Return [X, Y] of the center of cell containing provided text 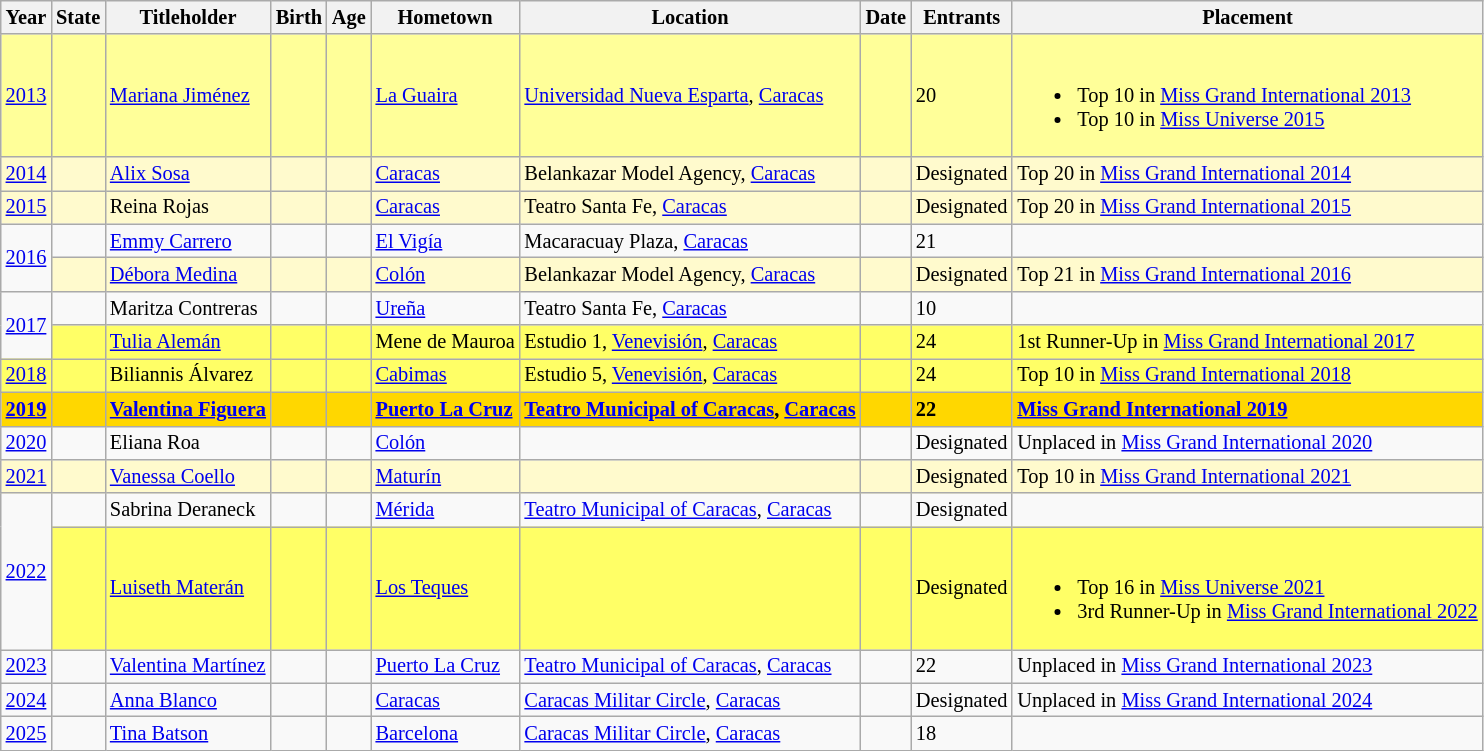
Miss Grand International 2019 [1247, 409]
Hometown [446, 17]
Mariana Jiménez [188, 95]
Top 21 in Miss Grand International 2016 [1247, 274]
Top 10 in Miss Grand International 2021 [1247, 476]
Top 16 in Miss Universe 20213rd Runner-Up in Miss Grand International 2022 [1247, 588]
Tina Batson [188, 733]
Unplaced in Miss Grand International 2020 [1247, 443]
20 [962, 95]
2014 [26, 173]
Maturín [446, 476]
2018 [26, 375]
Los Teques [446, 588]
Macaracuay Plaza, Caracas [690, 241]
Placement [1247, 17]
2023 [26, 666]
Birth [299, 17]
Top 20 in Miss Grand International 2014 [1247, 173]
Top 10 in Miss Grand International 2018 [1247, 375]
Débora Medina [188, 274]
Mérida [446, 510]
Top 10 in Miss Grand International 2013Top 10 in Miss Universe 2015 [1247, 95]
2019 [26, 409]
Tulia Alemán [188, 342]
2020 [26, 443]
2021 [26, 476]
2024 [26, 700]
Estudio 5, Venevisión, Caracas [690, 375]
21 [962, 241]
El Vigía [446, 241]
2016 [26, 258]
Maritza Contreras [188, 308]
Reina Rojas [188, 207]
2013 [26, 95]
Alix Sosa [188, 173]
Top 20 in Miss Grand International 2015 [1247, 207]
Vanessa Coello [188, 476]
Ureña [446, 308]
Titleholder [188, 17]
Emmy Carrero [188, 241]
Year [26, 17]
2025 [26, 733]
La Guaira [446, 95]
Unplaced in Miss Grand International 2023 [1247, 666]
2022 [26, 571]
18 [962, 733]
Sabrina Deraneck [188, 510]
Luiseth Materán [188, 588]
Date [886, 17]
Valentina Figuera [188, 409]
Estudio 1, Venevisión, Caracas [690, 342]
10 [962, 308]
Barcelona [446, 733]
Entrants [962, 17]
Unplaced in Miss Grand International 2024 [1247, 700]
Age [349, 17]
Anna Blanco [188, 700]
Eliana Roa [188, 443]
2015 [26, 207]
Biliannis Álvarez [188, 375]
Valentina Martínez [188, 666]
Location [690, 17]
Mene de Mauroa [446, 342]
Cabimas [446, 375]
Universidad Nueva Esparta, Caracas [690, 95]
2017 [26, 324]
1st Runner-Up in Miss Grand International 2017 [1247, 342]
State [78, 17]
